Extract the (X, Y) coordinate from the center of the cell holding the provided text.  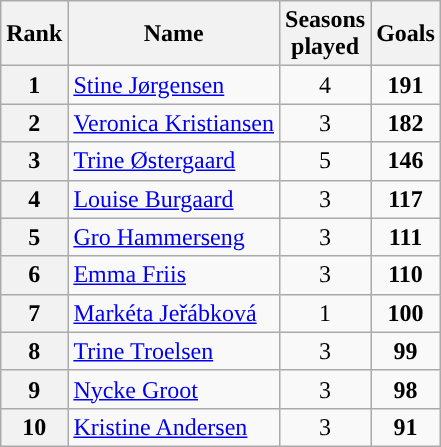
Trine Østergaard (174, 161)
99 (406, 351)
7 (34, 313)
100 (406, 313)
Gro Hammerseng (174, 237)
Nycke Groot (174, 389)
146 (406, 161)
Markéta Jeřábková (174, 313)
117 (406, 199)
9 (34, 389)
182 (406, 123)
10 (34, 427)
Emma Friis (174, 275)
8 (34, 351)
Seasonsplayed (326, 34)
2 (34, 123)
98 (406, 389)
Rank (34, 34)
Name (174, 34)
191 (406, 85)
111 (406, 237)
110 (406, 275)
Veronica Kristiansen (174, 123)
6 (34, 275)
Kristine Andersen (174, 427)
Stine Jørgensen (174, 85)
Louise Burgaard (174, 199)
Goals (406, 34)
Trine Troelsen (174, 351)
91 (406, 427)
